Determine the [X, Y] coordinate at the center of the cell enclosing the given text.  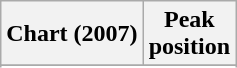
Peakposition [189, 34]
Chart (2007) [72, 34]
